Output the [X, Y] coordinate of the center of the cell containing the given text.  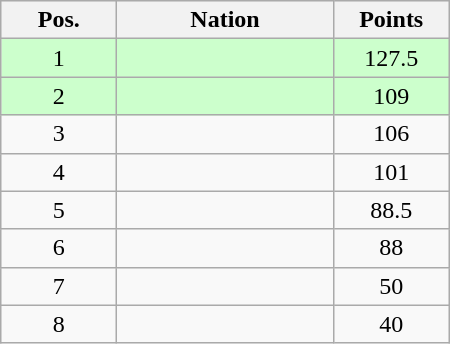
4 [59, 172]
3 [59, 134]
7 [59, 286]
6 [59, 248]
Nation [225, 20]
1 [59, 58]
2 [59, 96]
8 [59, 324]
101 [391, 172]
88 [391, 248]
50 [391, 286]
Points [391, 20]
5 [59, 210]
40 [391, 324]
109 [391, 96]
88.5 [391, 210]
Pos. [59, 20]
106 [391, 134]
127.5 [391, 58]
